From the cell containing the given text, extract its center point as [X, Y] coordinate. 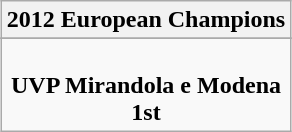
UVP Mirandola e Modena1st [146, 85]
2012 European Champions [146, 20]
